Provide the [X, Y] coordinate of the cell's center where the given text is located.  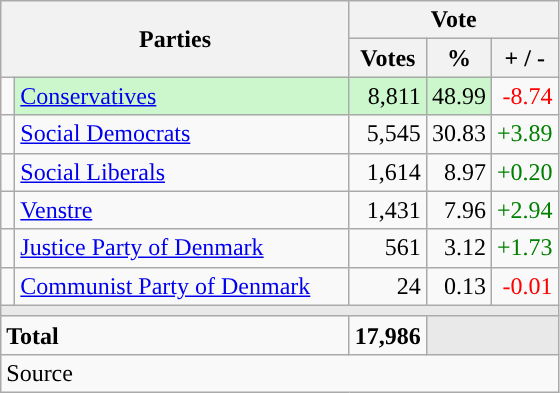
561 [388, 248]
7.96 [458, 210]
Vote [454, 20]
% [458, 58]
+2.94 [524, 210]
+1.73 [524, 248]
Total [176, 335]
Justice Party of Denmark [182, 248]
17,986 [388, 335]
Communist Party of Denmark [182, 286]
Votes [388, 58]
Parties [176, 39]
3.12 [458, 248]
1,431 [388, 210]
Source [280, 373]
-0.01 [524, 286]
+0.20 [524, 172]
5,545 [388, 134]
8.97 [458, 172]
Social Liberals [182, 172]
1,614 [388, 172]
-8.74 [524, 96]
Social Democrats [182, 134]
48.99 [458, 96]
30.83 [458, 134]
Conservatives [182, 96]
8,811 [388, 96]
+3.89 [524, 134]
0.13 [458, 286]
24 [388, 286]
+ / - [524, 58]
Venstre [182, 210]
